From the cell containing the given text, extract its center point as [x, y] coordinate. 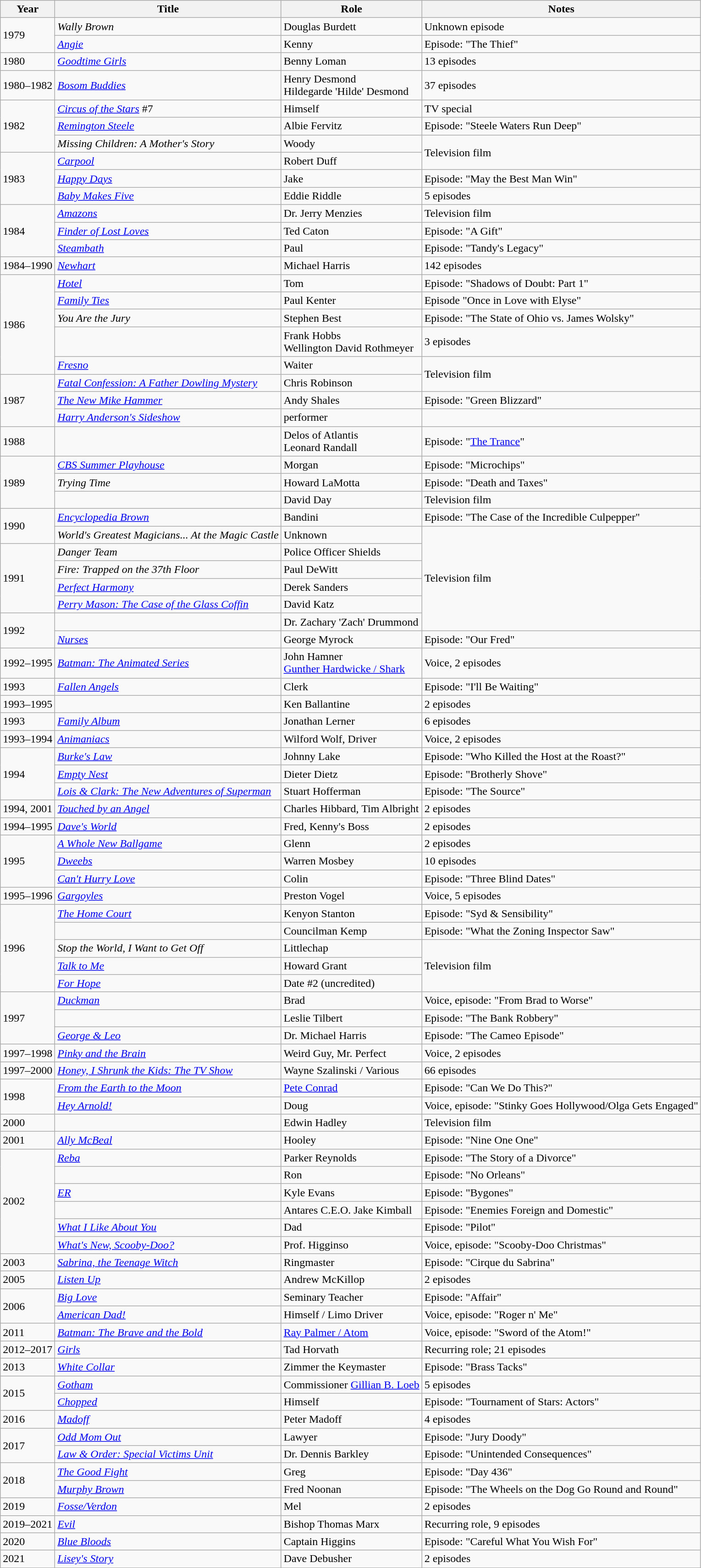
Trying Time [168, 482]
John Hamner Gunther Hardwicke / Shark [351, 663]
Voice, episode: "Sword of the Atom!" [561, 1332]
Fallen Angels [168, 687]
Pete Conrad [351, 1088]
Encyclopedia Brown [168, 517]
Charles Hibbard, Tim Albright [351, 809]
Episode: "A Gift" [561, 231]
Episode: "The Thief" [561, 44]
Derek Sanders [351, 587]
Episode: "May the Best Man Win" [561, 178]
Ted Caton [351, 231]
Howard LaMotta [351, 482]
Law & Order: Special Victims Unit [168, 1454]
Preston Vogel [351, 896]
Dad [351, 1227]
2011 [28, 1332]
Episode: "Death and Taxes" [561, 482]
performer [351, 418]
Antares C.E.O. Jake Kimball [351, 1210]
Fred Noonan [351, 1489]
Baby Makes Five [168, 196]
Episode: "The Trance" [561, 441]
6 episodes [561, 721]
Paul [351, 248]
Tom [351, 283]
Gargoyles [168, 896]
Family Album [168, 721]
Frank Hobbs Wellington David Rothmeyer [351, 342]
1988 [28, 441]
2005 [28, 1280]
Dr. Dennis Barkley [351, 1454]
Role [351, 9]
Benny Loman [351, 61]
Seminary Teacher [351, 1297]
Waiter [351, 365]
Episode: "Who Killed the Host at the Roast?" [561, 756]
Colin [351, 879]
1979 [28, 35]
Mel [351, 1507]
Family Ties [168, 301]
1994 [28, 774]
2019 [28, 1507]
Unknown [351, 535]
Burke's Law [168, 756]
Hey Arnold! [168, 1105]
1996 [28, 948]
Notes [561, 9]
Warren Mosbey [351, 861]
37 episodes [561, 85]
Episode: "Enemies Foreign and Domestic" [561, 1210]
13 episodes [561, 61]
2002 [28, 1201]
Hotel [168, 283]
Howard Grant [351, 966]
Episode: "Cirque du Sabrina" [561, 1262]
Batman: The Brave and the Bold [168, 1332]
Episode: "The State of Ohio vs. James Wolsky" [561, 318]
Robert Duff [351, 161]
Episode: "Jury Doody" [561, 1437]
3 episodes [561, 342]
Episode: "What the Zoning Inspector Saw" [561, 931]
Wally Brown [168, 27]
Tad Horvath [351, 1349]
Episode: "Bygones" [561, 1193]
Episode: "Green Blizzard" [561, 400]
Finder of Lost Loves [168, 231]
David Katz [351, 605]
You Are the Jury [168, 318]
Reba [168, 1158]
Carpool [168, 161]
Glenn [351, 844]
Episode: "Steele Waters Run Deep" [561, 126]
The Good Fight [168, 1472]
Voice, episode: "Scooby-Doo Christmas" [561, 1245]
Ringmaster [351, 1262]
Evil [168, 1524]
Brad [351, 1001]
Kenny [351, 44]
Albie Fervitz [351, 126]
For Hope [168, 983]
Recurring role; 21 episodes [561, 1349]
Stephen Best [351, 318]
Episode: "The Case of the Incredible Culpepper" [561, 517]
Captain Higgins [351, 1541]
Episode: "Unintended Consequences" [561, 1454]
Happy Days [168, 178]
Wayne Szalinski / Various [351, 1070]
Douglas Burdett [351, 27]
Bishop Thomas Marx [351, 1524]
The Home Court [168, 913]
1984–1990 [28, 266]
Perfect Harmony [168, 587]
Wilford Wolf, Driver [351, 739]
1997 [28, 1018]
2003 [28, 1262]
1994–1995 [28, 826]
Bandini [351, 517]
Littlechap [351, 948]
Blue Bloods [168, 1541]
Henry Desmond Hildegarde 'Hilde' Desmond [351, 85]
2021 [28, 1559]
Perry Mason: The Case of the Glass Coffin [168, 605]
Peter Madoff [351, 1419]
What's New, Scooby-Doo? [168, 1245]
CBS Summer Playhouse [168, 465]
1986 [28, 325]
Chris Robinson [351, 383]
David Day [351, 500]
George & Leo [168, 1035]
Greg [351, 1472]
Episode: "Careful What You Wish For" [561, 1541]
Lawyer [351, 1437]
Newhart [168, 266]
Clerk [351, 687]
2013 [28, 1367]
Michael Harris [351, 266]
Ally McBeal [168, 1140]
Police Officer Shields [351, 552]
Episode: "The Story of a Divorce" [561, 1158]
Madoff [168, 1419]
TV special [561, 109]
2000 [28, 1123]
Listen Up [168, 1280]
What I Like About You [168, 1227]
Commissioner Gillian B. Loeb [351, 1385]
Fatal Confession: A Father Dowling Mystery [168, 383]
Bosom Buddies [168, 85]
Stuart Hofferman [351, 791]
Episode: "No Orleans" [561, 1175]
Parker Reynolds [351, 1158]
Episode: "The Bank Robbery" [561, 1018]
Lois & Clark: The New Adventures of Superman [168, 791]
Can't Hurry Love [168, 879]
Duckman [168, 1001]
Empty Nest [168, 774]
The New Mike Hammer [168, 400]
Murphy Brown [168, 1489]
Prof. Higginso [351, 1245]
Voice, episode: "Stinky Goes Hollywood/Olga Gets Engaged" [561, 1105]
1994, 2001 [28, 809]
Missing Children: A Mother's Story [168, 143]
Odd Mom Out [168, 1437]
Jonathan Lerner [351, 721]
Honey, I Shrunk the Kids: The TV Show [168, 1070]
Voice, episode: "From Brad to Worse" [561, 1001]
1982 [28, 126]
Episode: "Brass Tacks" [561, 1367]
2020 [28, 1541]
1997–1998 [28, 1053]
1990 [28, 526]
Episode: "I'll Be Waiting" [561, 687]
Animaniacs [168, 739]
Episode: "Can We Do This?" [561, 1088]
Kyle Evans [351, 1193]
1992 [28, 631]
Ron [351, 1175]
Recurring role, 9 episodes [561, 1524]
1993–1995 [28, 704]
Episode: "Our Fred" [561, 639]
Andrew McKillop [351, 1280]
White Collar [168, 1367]
Danger Team [168, 552]
Weird Guy, Mr. Perfect [351, 1053]
Dr. Jerry Menzies [351, 213]
Paul DeWitt [351, 570]
Episode: "Brotherly Shove" [561, 774]
Chopped [168, 1402]
Paul Kenter [351, 301]
Title [168, 9]
Ken Ballantine [351, 704]
ER [168, 1193]
Zimmer the Keymaster [351, 1367]
Stop the World, I Want to Get Off [168, 948]
1980 [28, 61]
Andy Shales [351, 400]
From the Earth to the Moon [168, 1088]
Edwin Hadley [351, 1123]
142 episodes [561, 266]
Episode: "Tandy's Legacy" [561, 248]
1992–1995 [28, 663]
1991 [28, 578]
1989 [28, 482]
1984 [28, 231]
Amazons [168, 213]
Episode: "Three Blind Dates" [561, 879]
1995 [28, 861]
4 episodes [561, 1419]
Morgan [351, 465]
1997–2000 [28, 1070]
Dave Debusher [351, 1559]
Batman: The Animated Series [168, 663]
Girls [168, 1349]
Episode: "The Wheels on the Dog Go Round and Round" [561, 1489]
Angie [168, 44]
2012–2017 [28, 1349]
Hooley [351, 1140]
Gotham [168, 1385]
Unknown episode [561, 27]
Episode: "Microchips" [561, 465]
Episode: "Pilot" [561, 1227]
Kenyon Stanton [351, 913]
2015 [28, 1393]
1998 [28, 1096]
Touched by an Angel [168, 809]
10 episodes [561, 861]
2016 [28, 1419]
Dieter Dietz [351, 774]
66 episodes [561, 1070]
Fred, Kenny's Boss [351, 826]
Circus of the Stars #7 [168, 109]
Big Love [168, 1297]
Dr. Zachary 'Zach' Drummond [351, 622]
Talk to Me [168, 966]
Councilman Kemp [351, 931]
1993–1994 [28, 739]
Dr. Michael Harris [351, 1035]
Episode: "The Source" [561, 791]
Episode: "Shadows of Doubt: Part 1" [561, 283]
Goodtime Girls [168, 61]
American Dad! [168, 1315]
Woody [351, 143]
Remington Steele [168, 126]
1995–1996 [28, 896]
Ray Palmer / Atom [351, 1332]
Episode: "The Cameo Episode" [561, 1035]
Nurses [168, 639]
Dave's World [168, 826]
2019–2021 [28, 1524]
Episode: "Tournament of Stars: Actors" [561, 1402]
Sabrina, the Teenage Witch [168, 1262]
Leslie Tilbert [351, 1018]
Delos of Atlantis Leonard Randall [351, 441]
Year [28, 9]
Fosse/Verdon [168, 1507]
Episode "Once in Love with Elyse" [561, 301]
2017 [28, 1446]
Harry Anderson's Sideshow [168, 418]
2006 [28, 1306]
George Myrock [351, 639]
Episode: "Affair" [561, 1297]
2018 [28, 1480]
Johnny Lake [351, 756]
1983 [28, 178]
Episode: "Nine One One" [561, 1140]
Lisey's Story [168, 1559]
Fire: Trapped on the 37th Floor [168, 570]
Eddie Riddle [351, 196]
Pinky and the Brain [168, 1053]
Jake [351, 178]
A Whole New Ballgame [168, 844]
1980–1982 [28, 85]
Date #2 (uncredited) [351, 983]
Fresno [168, 365]
Dweebs [168, 861]
Voice, 5 episodes [561, 896]
Steambath [168, 248]
Voice, episode: "Roger n' Me" [561, 1315]
2001 [28, 1140]
Doug [351, 1105]
World's Greatest Magicians... At the Magic Castle [168, 535]
Episode: "Syd & Sensibility" [561, 913]
Himself / Limo Driver [351, 1315]
Episode: "Day 436" [561, 1472]
1987 [28, 400]
